Provide the [X, Y] coordinate of the cell's center where the given text is located.  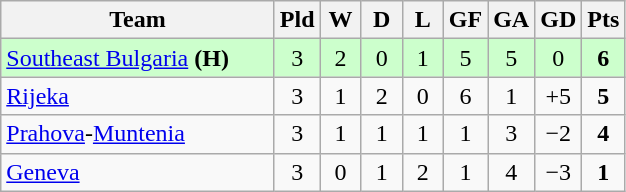
Rijeka [138, 96]
Team [138, 20]
Prahova-Muntenia [138, 134]
+5 [558, 96]
L [422, 20]
−2 [558, 134]
Pts [604, 20]
D [382, 20]
Geneva [138, 172]
GF [465, 20]
GA [512, 20]
Pld [297, 20]
−3 [558, 172]
GD [558, 20]
W [340, 20]
Southeast Bulgaria (H) [138, 58]
